Return the (X, Y) coordinate for the center point of the cell that contains the specified text.  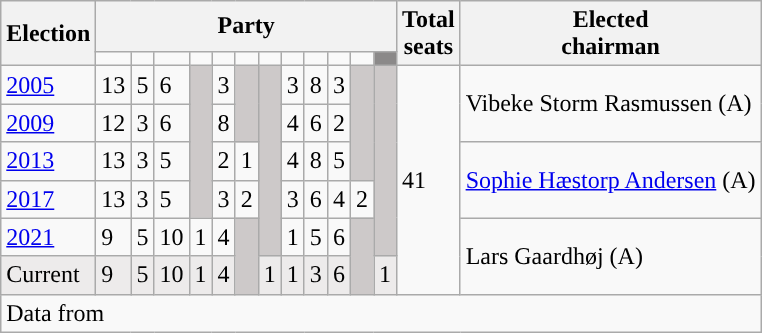
Election (48, 34)
2013 (48, 161)
Totalseats (429, 34)
Electedchairman (610, 34)
2009 (48, 123)
Data from (381, 313)
41 (429, 180)
2021 (48, 237)
Lars Gaardhøj (A) (610, 256)
12 (114, 123)
Vibeke Storm Rasmussen (A) (610, 104)
Party (246, 26)
Sophie Hæstorp Andersen (A) (610, 180)
Current (48, 275)
2005 (48, 85)
2017 (48, 199)
